Pinpoint the cell where the given text exists, returning its [x, y] midpoint coordinate. 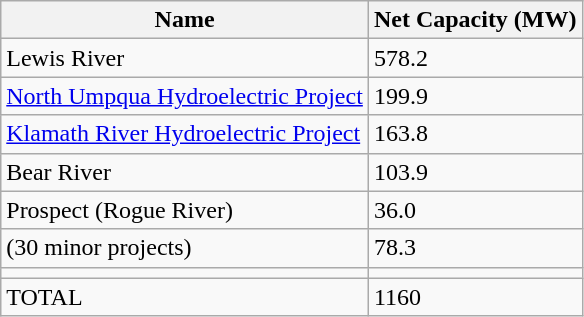
1160 [475, 297]
North Umpqua Hydroelectric Project [185, 96]
Name [185, 20]
163.8 [475, 134]
TOTAL [185, 297]
78.3 [475, 248]
103.9 [475, 172]
(30 minor projects) [185, 248]
36.0 [475, 210]
Bear River [185, 172]
199.9 [475, 96]
578.2 [475, 58]
Klamath River Hydroelectric Project [185, 134]
Prospect (Rogue River) [185, 210]
Net Capacity (MW) [475, 20]
Lewis River [185, 58]
